Locate the cell with the specified text and output its [X, Y] center coordinate. 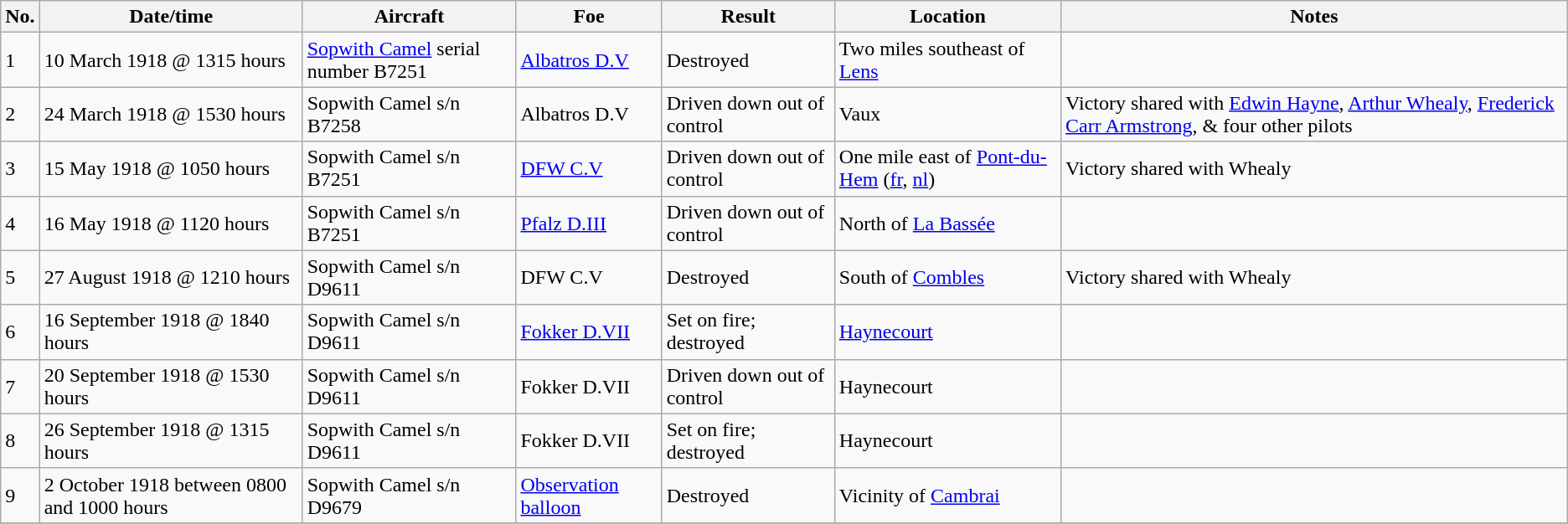
Observation balloon [589, 496]
Location [947, 17]
1 [20, 60]
Victory shared with Edwin Hayne, Arthur Whealy, Frederick Carr Armstrong, & four other pilots [1315, 114]
Date/time [171, 17]
15 May 1918 @ 1050 hours [171, 169]
16 May 1918 @ 1120 hours [171, 223]
10 March 1918 @ 1315 hours [171, 60]
Foe [589, 17]
No. [20, 17]
Sopwith Camel serial number B7251 [409, 60]
Sopwith Camel s/n D9679 [409, 496]
24 March 1918 @ 1530 hours [171, 114]
2 [20, 114]
4 [20, 223]
Pfalz D.III [589, 223]
Notes [1315, 17]
6 [20, 331]
One mile east of Pont-du-Hem (fr, nl) [947, 169]
26 September 1918 @ 1315 hours [171, 440]
8 [20, 440]
North of La Bassée [947, 223]
20 September 1918 @ 1530 hours [171, 387]
16 September 1918 @ 1840 hours [171, 331]
Aircraft [409, 17]
7 [20, 387]
Result [748, 17]
South of Combles [947, 278]
Sopwith Camel s/n B7258 [409, 114]
Two miles southeast of Lens [947, 60]
Vicinity of Cambrai [947, 496]
9 [20, 496]
3 [20, 169]
Vaux [947, 114]
5 [20, 278]
27 August 1918 @ 1210 hours [171, 278]
2 October 1918 between 0800 and 1000 hours [171, 496]
